Identify which cell holds the provided text, then report its (X, Y) central coordinate. 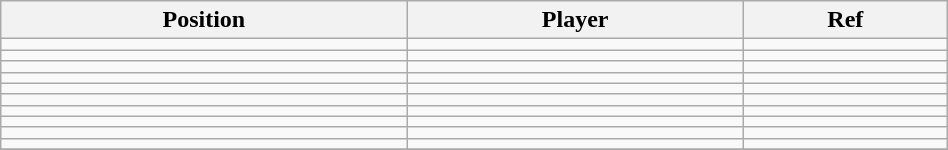
Position (204, 20)
Ref (845, 20)
Player (576, 20)
